Return (x, y) of the center of cell containing provided text 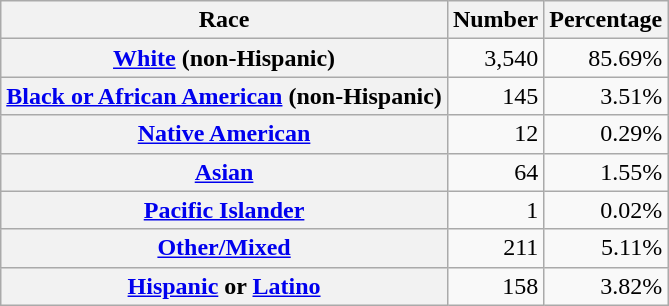
White (non-Hispanic) (224, 58)
Pacific Islander (224, 210)
Black or African American (non-Hispanic) (224, 96)
12 (495, 134)
3.82% (606, 286)
211 (495, 248)
64 (495, 172)
0.02% (606, 210)
Hispanic or Latino (224, 286)
Race (224, 20)
Native American (224, 134)
1.55% (606, 172)
158 (495, 286)
1 (495, 210)
Percentage (606, 20)
Asian (224, 172)
Other/Mixed (224, 248)
85.69% (606, 58)
0.29% (606, 134)
Number (495, 20)
3,540 (495, 58)
5.11% (606, 248)
145 (495, 96)
3.51% (606, 96)
